Return the [X, Y] coordinate for the center point of the cell that contains the specified text.  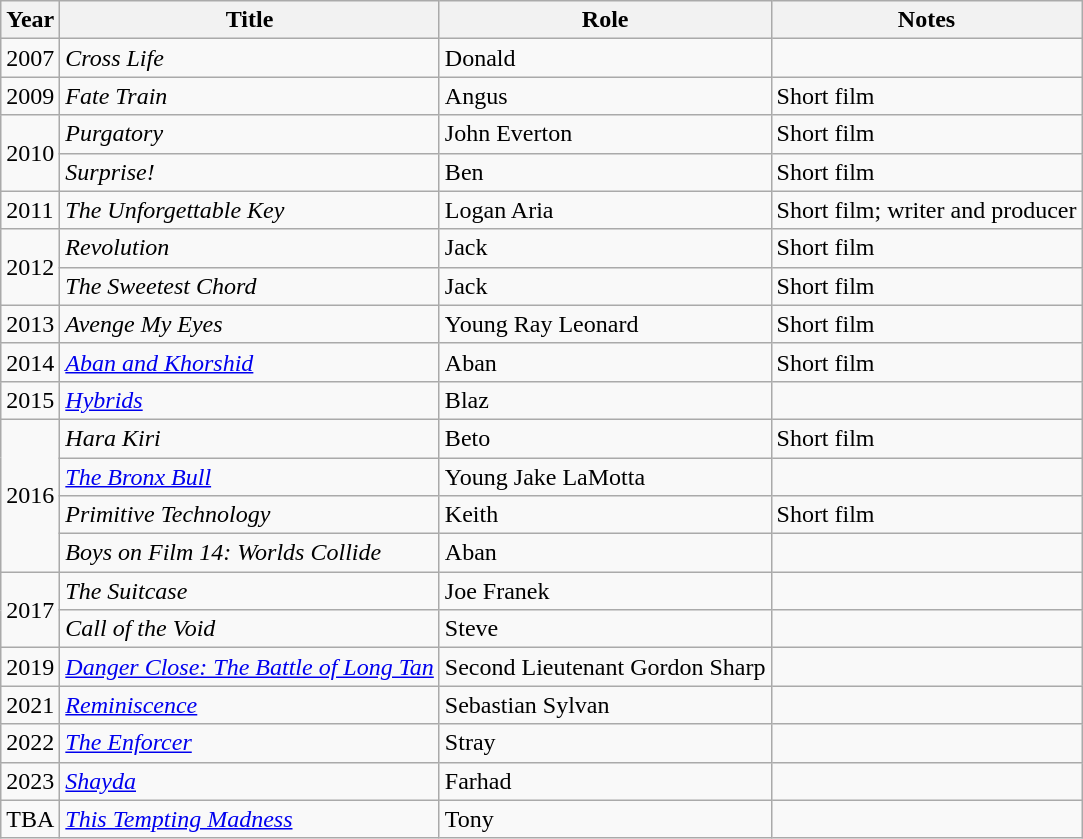
Role [605, 20]
Blaz [605, 400]
2009 [30, 96]
The Unforgettable Key [250, 210]
John Everton [605, 134]
Cross Life [250, 58]
2022 [30, 743]
Joe Franek [605, 591]
Young Ray Leonard [605, 324]
Young Jake LaMotta [605, 477]
The Enforcer [250, 743]
Purgatory [250, 134]
Short film; writer and producer [926, 210]
2017 [30, 610]
Tony [605, 819]
Revolution [250, 248]
2010 [30, 153]
Fate Train [250, 96]
Angus [605, 96]
Hara Kiri [250, 438]
This Tempting Madness [250, 819]
2016 [30, 495]
Call of the Void [250, 629]
Farhad [605, 781]
Keith [605, 515]
Notes [926, 20]
Second Lieutenant Gordon Sharp [605, 667]
2013 [30, 324]
2019 [30, 667]
2007 [30, 58]
Logan Aria [605, 210]
Donald [605, 58]
2012 [30, 267]
The Suitcase [250, 591]
Primitive Technology [250, 515]
Avenge My Eyes [250, 324]
Stray [605, 743]
2011 [30, 210]
2015 [30, 400]
Sebastian Sylvan [605, 705]
2023 [30, 781]
Hybrids [250, 400]
Surprise! [250, 172]
Aban and Khorshid [250, 362]
Boys on Film 14: Worlds Collide [250, 553]
The Sweetest Chord [250, 286]
Title [250, 20]
Beto [605, 438]
Year [30, 20]
The Bronx Bull [250, 477]
TBA [30, 819]
Shayda [250, 781]
Steve [605, 629]
Danger Close: The Battle of Long Tan [250, 667]
2021 [30, 705]
Ben [605, 172]
Reminiscence [250, 705]
2014 [30, 362]
